Determine the [X, Y] coordinate at the center of the cell enclosing the given text.  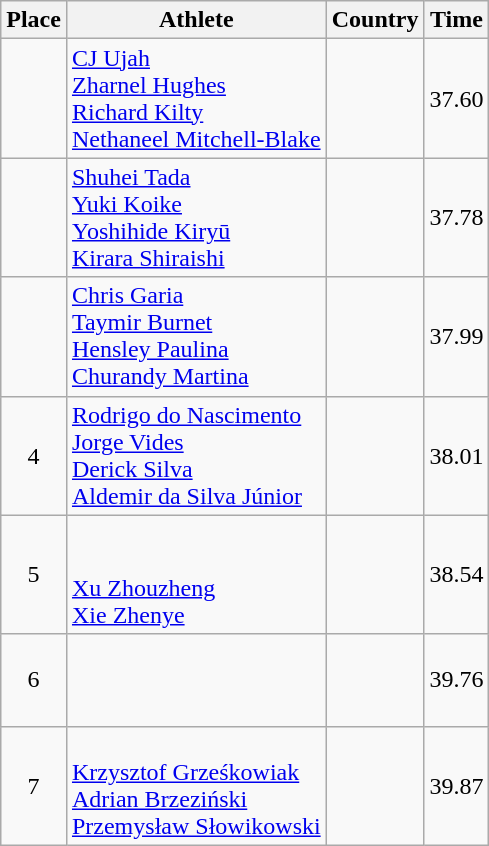
CJ UjahZharnel HughesRichard KiltyNethaneel Mitchell-Blake [196, 98]
38.01 [456, 456]
Athlete [196, 20]
Rodrigo do NascimentoJorge VidesDerick SilvaAldemir da Silva Júnior [196, 456]
Time [456, 20]
39.87 [456, 786]
7 [34, 786]
4 [34, 456]
37.60 [456, 98]
37.78 [456, 218]
38.54 [456, 574]
39.76 [456, 680]
Xu ZhouzhengXie Zhenye [196, 574]
6 [34, 680]
5 [34, 574]
Chris GariaTaymir BurnetHensley PaulinaChurandy Martina [196, 336]
37.99 [456, 336]
Country [375, 20]
Shuhei TadaYuki KoikeYoshihide KiryūKirara Shiraishi [196, 218]
Krzysztof GrześkowiakAdrian BrzezińskiPrzemysław Słowikowski [196, 786]
Place [34, 20]
